Extract the [X, Y] coordinate from the center of the cell holding the provided text.  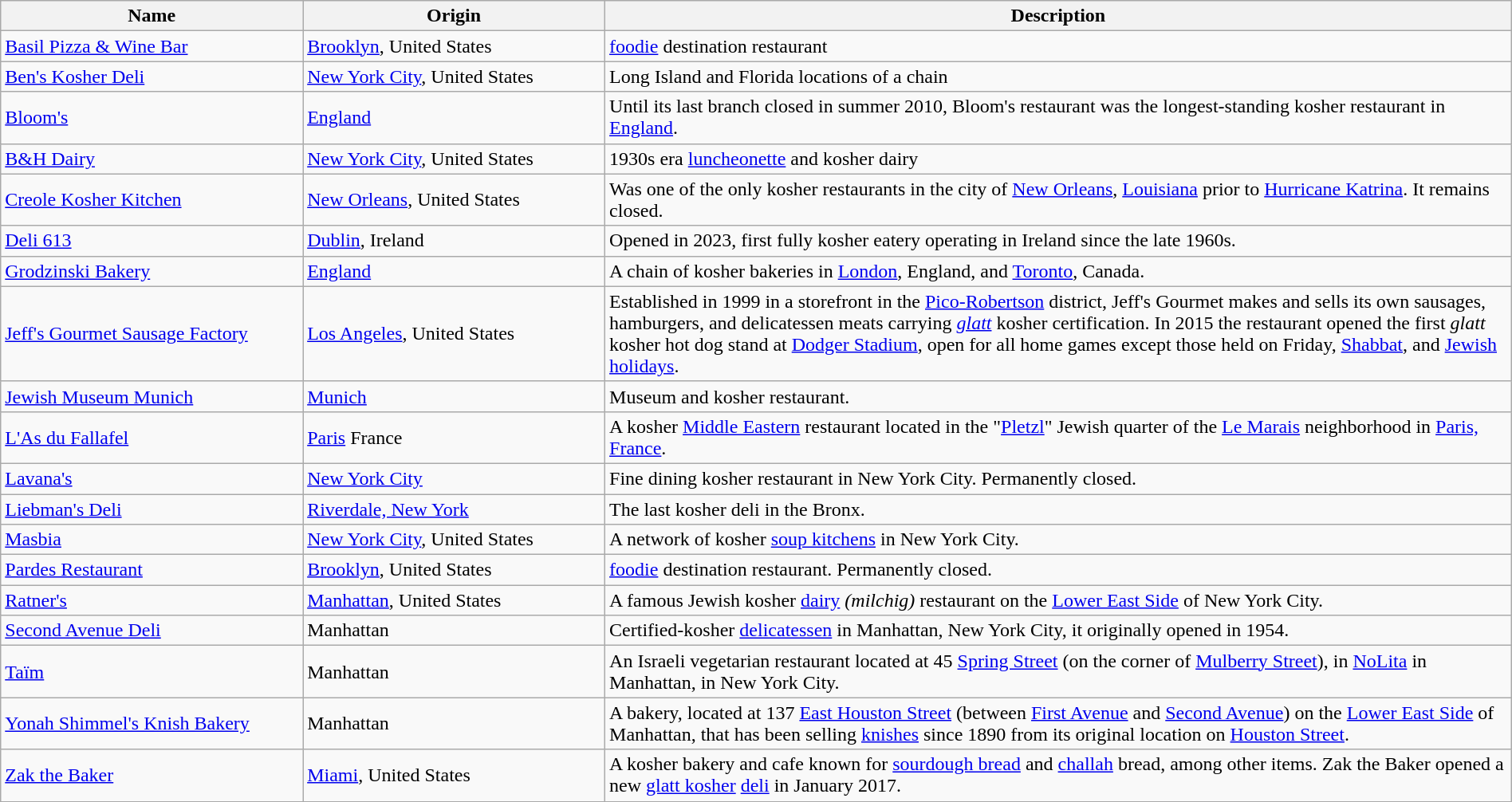
Jeff's Gourmet Sausage Factory [152, 333]
New York City [455, 478]
Museum and kosher restaurant. [1059, 396]
Yonah Shimmel's Knish Bakery [152, 724]
An Israeli vegetarian restaurant located at 45 Spring Street (on the corner of Mulberry Street), in NoLita in Manhattan, in New York City. [1059, 671]
Origin [455, 16]
A chain of kosher bakeries in London, England, and Toronto, Canada. [1059, 271]
Description [1059, 16]
Miami, United States [455, 775]
Los Angeles, United States [455, 333]
L'As du Fallafel [152, 437]
Lavana's [152, 478]
Ratner's [152, 600]
Jewish Museum Munich [152, 396]
Masbia [152, 540]
Basil Pizza & Wine Bar [152, 46]
A famous Jewish kosher dairy (milchig) restaurant on the Lower East Side of New York City. [1059, 600]
A kosher Middle Eastern restaurant located in the "Pletzl" Jewish quarter of the Le Marais neighborhood in Paris, France. [1059, 437]
Liebman's Deli [152, 509]
Fine dining kosher restaurant in New York City. Permanently closed. [1059, 478]
B&H Dairy [152, 159]
1930s era luncheonette and kosher dairy [1059, 159]
Manhattan, United States [455, 600]
foodie destination restaurant. Permanently closed. [1059, 570]
Munich [455, 396]
Paris France [455, 437]
Deli 613 [152, 241]
Creole Kosher Kitchen [152, 199]
Bloom's [152, 118]
Dublin, Ireland [455, 241]
Until its last branch closed in summer 2010, Bloom's restaurant was the longest-standing kosher restaurant in England. [1059, 118]
Grodzinski Bakery [152, 271]
foodie destination restaurant [1059, 46]
Taïm [152, 671]
Zak the Baker [152, 775]
Pardes Restaurant [152, 570]
New Orleans, United States [455, 199]
A network of kosher soup kitchens in New York City. [1059, 540]
Certified-kosher delicatessen in Manhattan, New York City, it originally opened in 1954. [1059, 631]
Opened in 2023, first fully kosher eatery operating in Ireland since the late 1960s. [1059, 241]
Second Avenue Deli [152, 631]
The last kosher deli in the Bronx. [1059, 509]
Name [152, 16]
Long Island and Florida locations of a chain [1059, 77]
Ben's Kosher Deli [152, 77]
Was one of the only kosher restaurants in the city of New Orleans, Louisiana prior to Hurricane Katrina. It remains closed. [1059, 199]
Riverdale, New York [455, 509]
